Determine the (X, Y) coordinate at the center of the cell enclosing the given text.  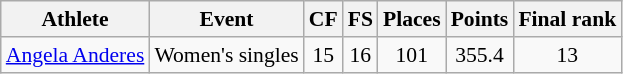
13 (567, 55)
Event (226, 19)
355.4 (480, 55)
Points (480, 19)
Final rank (567, 19)
Athlete (76, 19)
Women's singles (226, 55)
FS (360, 19)
101 (412, 55)
CF (324, 19)
Places (412, 19)
Angela Anderes (76, 55)
15 (324, 55)
16 (360, 55)
